Output the [x, y] coordinate of the center of the cell containing the given text.  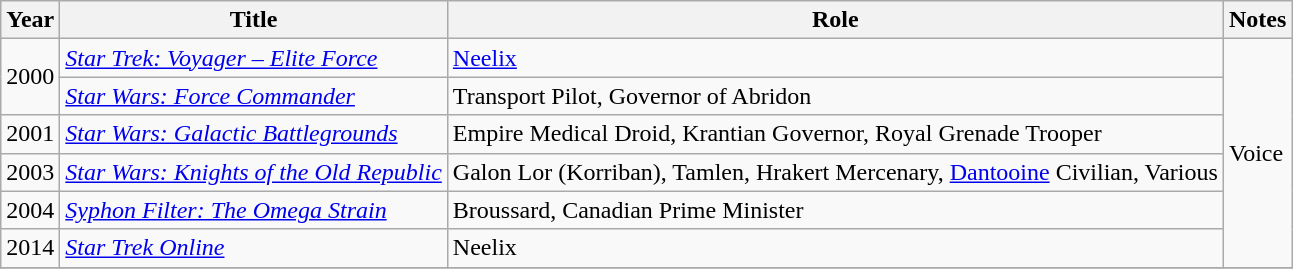
Transport Pilot, Governor of Abridon [835, 96]
Star Wars: Force Commander [254, 96]
Broussard, Canadian Prime Minister [835, 210]
2000 [30, 77]
Voice [1257, 153]
2003 [30, 172]
Notes [1257, 20]
2001 [30, 134]
2004 [30, 210]
Star Wars: Galactic Battlegrounds [254, 134]
Role [835, 20]
Star Trek: Voyager – Elite Force [254, 58]
Star Trek Online [254, 248]
2014 [30, 248]
Star Wars: Knights of the Old Republic [254, 172]
Year [30, 20]
Syphon Filter: The Omega Strain [254, 210]
Galon Lor (Korriban), Tamlen, Hrakert Mercenary, Dantooine Civilian, Various [835, 172]
Empire Medical Droid, Krantian Governor, Royal Grenade Trooper [835, 134]
Title [254, 20]
